Return [x, y] of the center of cell containing provided text 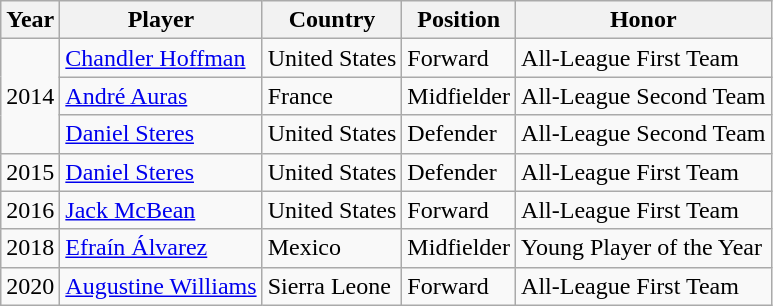
2015 [30, 172]
Young Player of the Year [644, 248]
Jack McBean [161, 210]
Sierra Leone [332, 286]
2018 [30, 248]
Augustine Williams [161, 286]
Country [332, 20]
2014 [30, 96]
2020 [30, 286]
André Auras [161, 96]
2016 [30, 210]
Year [30, 20]
Honor [644, 20]
Mexico [332, 248]
Position [459, 20]
France [332, 96]
Efraín Álvarez [161, 248]
Player [161, 20]
Chandler Hoffman [161, 58]
